Output the [X, Y] coordinate of the center of the cell containing the given text.  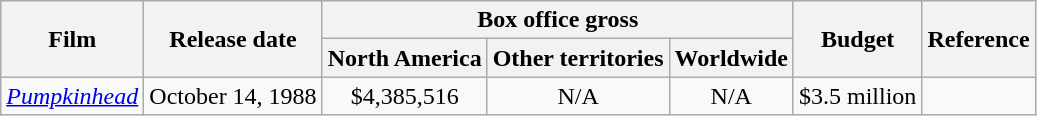
Worldwide [731, 58]
North America [404, 58]
$4,385,516 [404, 96]
Box office gross [558, 20]
Pumpkinhead [72, 96]
$3.5 million [857, 96]
Reference [978, 39]
Budget [857, 39]
Film [72, 39]
Release date [233, 39]
October 14, 1988 [233, 96]
Other territories [578, 58]
